Pinpoint the cell where the given text exists, returning its [x, y] midpoint coordinate. 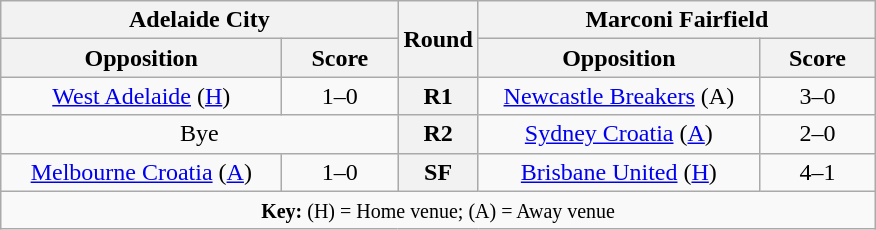
Sydney Croatia (A) [618, 134]
Brisbane United (H) [618, 172]
3–0 [817, 96]
Marconi Fairfield [676, 20]
R1 [438, 96]
2–0 [817, 134]
Newcastle Breakers (A) [618, 96]
Melbourne Croatia (A) [142, 172]
SF [438, 172]
4–1 [817, 172]
West Adelaide (H) [142, 96]
Adelaide City [200, 20]
Round [438, 39]
R2 [438, 134]
Key: (H) = Home venue; (A) = Away venue [438, 210]
Bye [200, 134]
